Search for the cell housing the specified text and yield its [x, y] center coordinate. 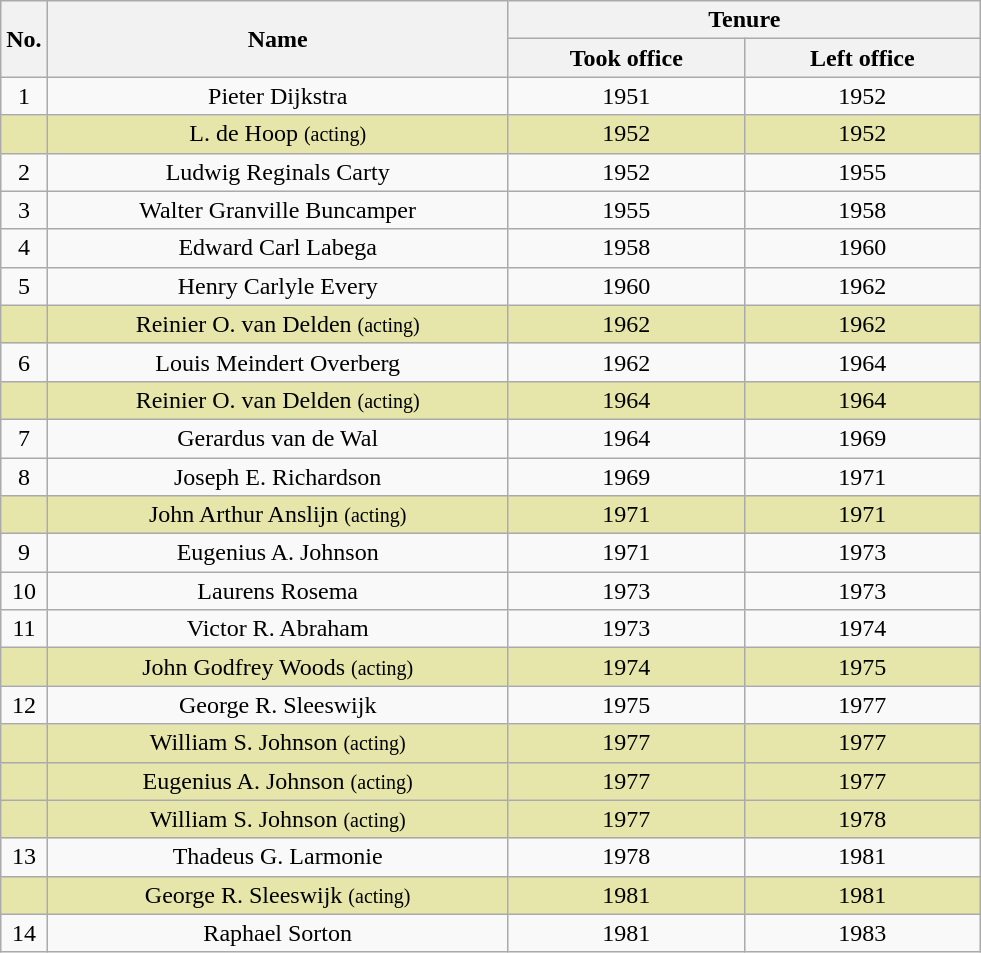
George R. Sleeswijk (acting) [278, 895]
Walter Granville Buncamper [278, 210]
Eugenius A. Johnson (acting) [278, 781]
5 [24, 286]
Raphael Sorton [278, 933]
13 [24, 857]
1951 [626, 96]
Victor R. Abraham [278, 629]
4 [24, 248]
Joseph E. Richardson [278, 477]
7 [24, 438]
9 [24, 553]
No. [24, 39]
John Arthur Anslijn (acting) [278, 515]
8 [24, 477]
George R. Sleeswijk [278, 705]
10 [24, 591]
Name [278, 39]
14 [24, 933]
1983 [862, 933]
Thadeus G. Larmonie [278, 857]
Louis Meindert Overberg [278, 362]
Left office [862, 58]
Henry Carlyle Every [278, 286]
Edward Carl Labega [278, 248]
3 [24, 210]
6 [24, 362]
12 [24, 705]
Ludwig Reginals Carty [278, 172]
Laurens Rosema [278, 591]
Took office [626, 58]
L. de Hoop (acting) [278, 134]
2 [24, 172]
1 [24, 96]
11 [24, 629]
Pieter Dijkstra [278, 96]
Eugenius A. Johnson [278, 553]
John Godfrey Woods (acting) [278, 667]
Gerardus van de Wal [278, 438]
Tenure [744, 20]
